Provide the (x, y) coordinate of the cell's center where the given text is located.  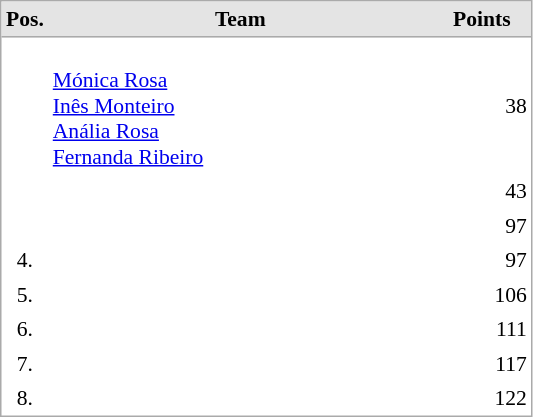
8. (26, 398)
117 (482, 363)
4. (26, 260)
7. (26, 363)
5. (26, 295)
106 (482, 295)
111 (482, 329)
122 (482, 398)
Team (240, 20)
38 (482, 106)
Mónica Rosa Inês Monteiro Anália Rosa Fernanda Ribeiro (240, 106)
6. (26, 329)
Points (482, 20)
43 (482, 191)
Pos. (26, 20)
